Locate the cell with the specified text and output its (X, Y) center coordinate. 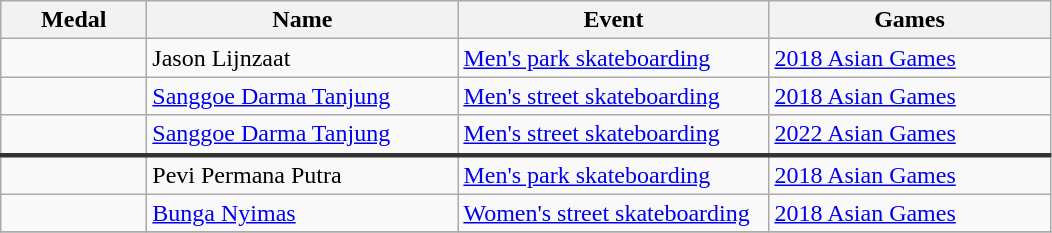
2022 Asian Games (910, 135)
Games (910, 20)
Women's street skateboarding (614, 213)
Pevi Permana Putra (302, 174)
Jason Lijnzaat (302, 58)
Name (302, 20)
Medal (74, 20)
Bunga Nyimas (302, 213)
Event (614, 20)
